From the cell containing the given text, extract its center point as [X, Y] coordinate. 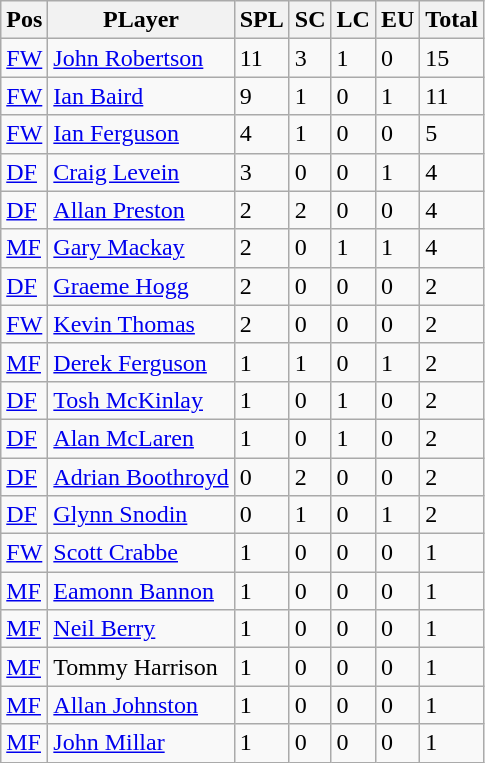
SC [310, 20]
LC [353, 20]
Allan Johnston [141, 705]
John Millar [141, 743]
John Robertson [141, 58]
15 [452, 58]
Pos [24, 20]
Allan Preston [141, 210]
Gary Mackay [141, 248]
Kevin Thomas [141, 324]
Ian Baird [141, 96]
Scott Crabbe [141, 553]
Eamonn Bannon [141, 591]
Adrian Boothroyd [141, 477]
Total [452, 20]
Tosh McKinlay [141, 400]
Glynn Snodin [141, 515]
Derek Ferguson [141, 362]
Ian Ferguson [141, 134]
Neil Berry [141, 629]
Graeme Hogg [141, 286]
Craig Levein [141, 172]
PLayer [141, 20]
9 [262, 96]
Alan McLaren [141, 438]
Tommy Harrison [141, 667]
EU [397, 20]
5 [452, 134]
SPL [262, 20]
